Locate the cell with the specified text and output its [X, Y] center coordinate. 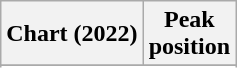
Chart (2022) [72, 34]
Peakposition [189, 34]
